From the cell containing the given text, extract its center point as [X, Y] coordinate. 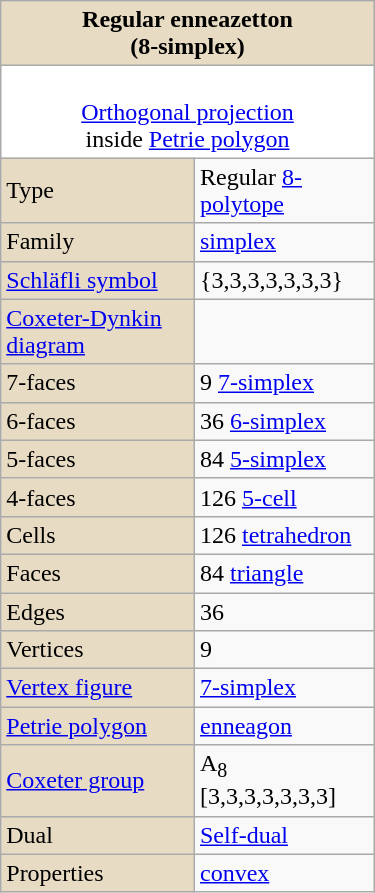
convex [284, 873]
Coxeter-Dynkin diagram [98, 332]
9 [284, 650]
simplex [284, 242]
Regular 8-polytope [284, 190]
7-simplex [284, 688]
Self-dual [284, 835]
A8 [3,3,3,3,3,3,3] [284, 780]
84 5-simplex [284, 459]
126 5-cell [284, 497]
Coxeter group [98, 780]
84 triangle [284, 573]
Vertex figure [98, 688]
Petrie polygon [98, 726]
{3,3,3,3,3,3,3} [284, 280]
36 6-simplex [284, 421]
Properties [98, 873]
Dual [98, 835]
6-faces [98, 421]
Type [98, 190]
4-faces [98, 497]
36 [284, 611]
Family [98, 242]
Cells [98, 535]
5-faces [98, 459]
Schläfli symbol [98, 280]
9 7-simplex [284, 383]
Edges [98, 611]
Faces [98, 573]
enneagon [284, 726]
Vertices [98, 650]
Regular enneazetton(8-simplex) [188, 34]
Orthogonal projectioninside Petrie polygon [188, 112]
126 tetrahedron [284, 535]
7-faces [98, 383]
